Determine the (x, y) coordinate at the center of the cell enclosing the given text.  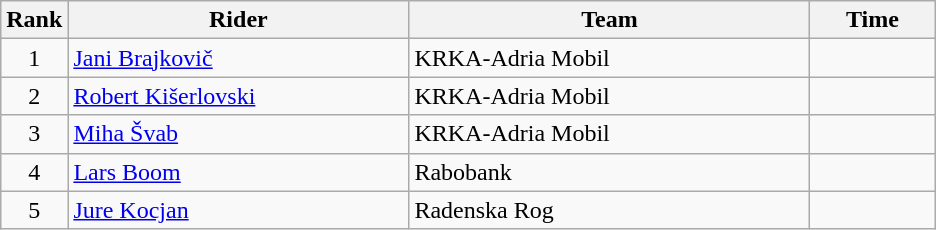
Rabobank (610, 172)
Miha Švab (238, 134)
2 (34, 96)
Rider (238, 20)
5 (34, 210)
Team (610, 20)
Time (872, 20)
4 (34, 172)
Robert Kišerlovski (238, 96)
Lars Boom (238, 172)
Radenska Rog (610, 210)
Rank (34, 20)
Jani Brajkovič (238, 58)
Jure Kocjan (238, 210)
1 (34, 58)
3 (34, 134)
